Provide the (X, Y) coordinate of the cell's center where the given text is located.  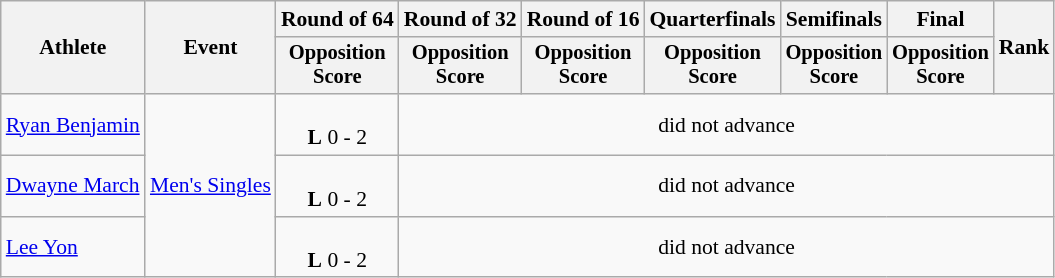
Event (210, 48)
Athlete (73, 48)
Men's Singles (210, 186)
Lee Yon (73, 248)
Round of 32 (460, 19)
Semifinals (834, 19)
Quarterfinals (713, 19)
Rank (1024, 48)
Final (940, 19)
Round of 16 (584, 19)
Ryan Benjamin (73, 124)
Dwayne March (73, 186)
Round of 64 (338, 19)
